Detect which cell encompasses the target text, then output its (X, Y) center coordinate. 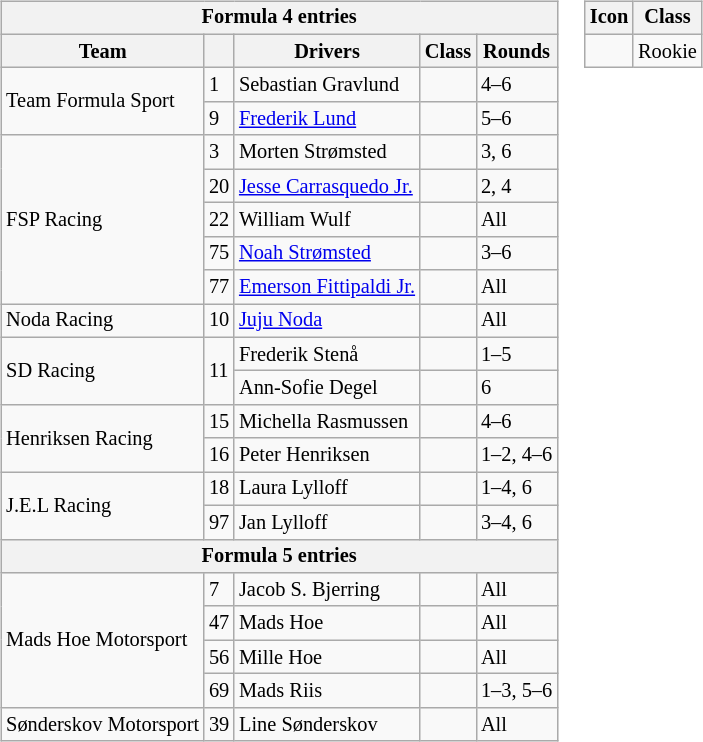
1–3, 5–6 (516, 691)
Rounds (516, 51)
9 (219, 119)
15 (219, 422)
39 (219, 724)
Henriksen Racing (102, 438)
Juju Noda (327, 321)
Michella Rasmussen (327, 422)
1 (219, 85)
Drivers (327, 51)
3 (219, 152)
Morten Strømsted (327, 152)
69 (219, 691)
3–6 (516, 253)
Frederik Lund (327, 119)
97 (219, 522)
Icon (609, 18)
Jan Lylloff (327, 522)
5–6 (516, 119)
Team (102, 51)
56 (219, 657)
Rookie (668, 51)
William Wulf (327, 220)
Peter Henriksen (327, 455)
Sønderskov Motorsport (102, 724)
22 (219, 220)
Emerson Fittipaldi Jr. (327, 287)
Formula 5 entries (279, 556)
Team Formula Sport (102, 102)
Mille Hoe (327, 657)
Jesse Carrasquedo Jr. (327, 186)
SD Racing (102, 370)
16 (219, 455)
6 (516, 388)
2, 4 (516, 186)
11 (219, 370)
Noah Strømsted (327, 253)
20 (219, 186)
Noda Racing (102, 321)
10 (219, 321)
18 (219, 489)
FSP Racing (102, 219)
Laura Lylloff (327, 489)
Formula 4 entries (279, 18)
47 (219, 623)
Mads Hoe (327, 623)
Line Sønderskov (327, 724)
7 (219, 590)
3–4, 6 (516, 522)
Mads Hoe Motorsport (102, 640)
1–5 (516, 354)
75 (219, 253)
3, 6 (516, 152)
1–2, 4–6 (516, 455)
Jacob S. Bjerring (327, 590)
J.E.L Racing (102, 506)
Sebastian Gravlund (327, 85)
1–4, 6 (516, 489)
Mads Riis (327, 691)
Frederik Stenå (327, 354)
77 (219, 287)
Ann-Sofie Degel (327, 388)
